For the text-containing cell, return its midpoint in (x, y) coordinate format. 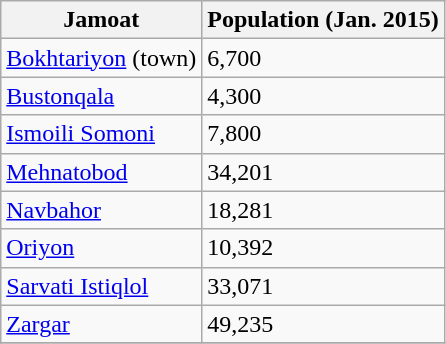
49,235 (323, 324)
7,800 (323, 134)
Mehnatobod (102, 172)
34,201 (323, 172)
18,281 (323, 210)
Zargar (102, 324)
Bokhtariyon (town) (102, 58)
33,071 (323, 286)
Ismoili Somoni (102, 134)
Jamoat (102, 20)
Population (Jan. 2015) (323, 20)
Sarvati Istiqlol (102, 286)
10,392 (323, 248)
Navbahor (102, 210)
Oriyon (102, 248)
4,300 (323, 96)
Bustonqala (102, 96)
6,700 (323, 58)
